Provide the (x, y) coordinate of the cell's center where the given text is located.  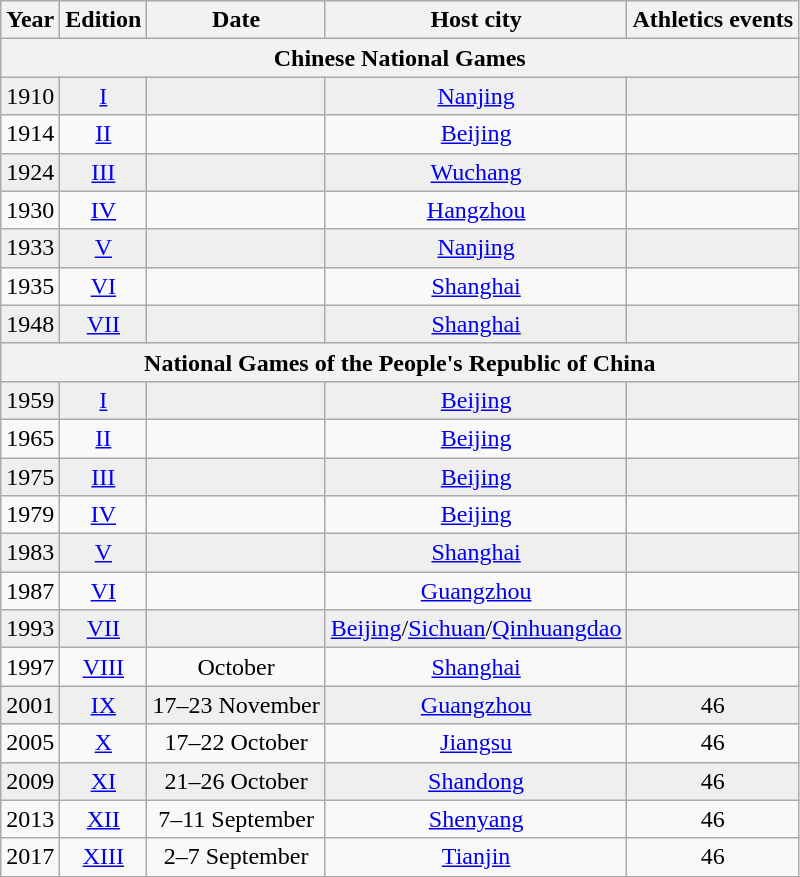
1910 (30, 96)
XII (104, 819)
7–11 September (236, 819)
1948 (30, 324)
1933 (30, 248)
1987 (30, 591)
XIII (104, 857)
October (236, 667)
IX (104, 705)
XI (104, 781)
1997 (30, 667)
Year (30, 20)
Date (236, 20)
21–26 October (236, 781)
Shenyang (476, 819)
Jiangsu (476, 743)
1965 (30, 438)
Athletics events (713, 20)
Wuchang (476, 172)
1959 (30, 400)
1983 (30, 553)
Hangzhou (476, 210)
17–22 October (236, 743)
1924 (30, 172)
2001 (30, 705)
2005 (30, 743)
2013 (30, 819)
1935 (30, 286)
1930 (30, 210)
Edition (104, 20)
Tianjin (476, 857)
17–23 November (236, 705)
1993 (30, 629)
VIII (104, 667)
2017 (30, 857)
2–7 September (236, 857)
Shandong (476, 781)
National Games of the People's Republic of China (400, 362)
Chinese National Games (400, 58)
Host city (476, 20)
Beijing/Sichuan/Qinhuangdao (476, 629)
1975 (30, 477)
2009 (30, 781)
X (104, 743)
1914 (30, 134)
1979 (30, 515)
